Return the (x, y) coordinate for the center point of the cell that contains the specified text.  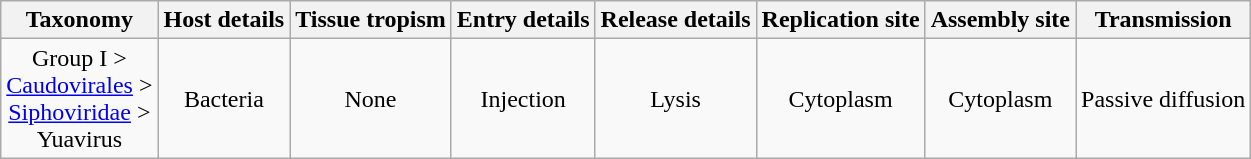
Release details (676, 20)
Assembly site (1000, 20)
Bacteria (224, 98)
Tissue tropism (371, 20)
Entry details (523, 20)
Lysis (676, 98)
Replication site (840, 20)
Group I >Caudovirales >Siphoviridae >Yuavirus (80, 98)
Injection (523, 98)
Host details (224, 20)
None (371, 98)
Passive diffusion (1164, 98)
Taxonomy (80, 20)
Transmission (1164, 20)
